Find where the given text appears and provide that cell's center as [x, y] coordinate. 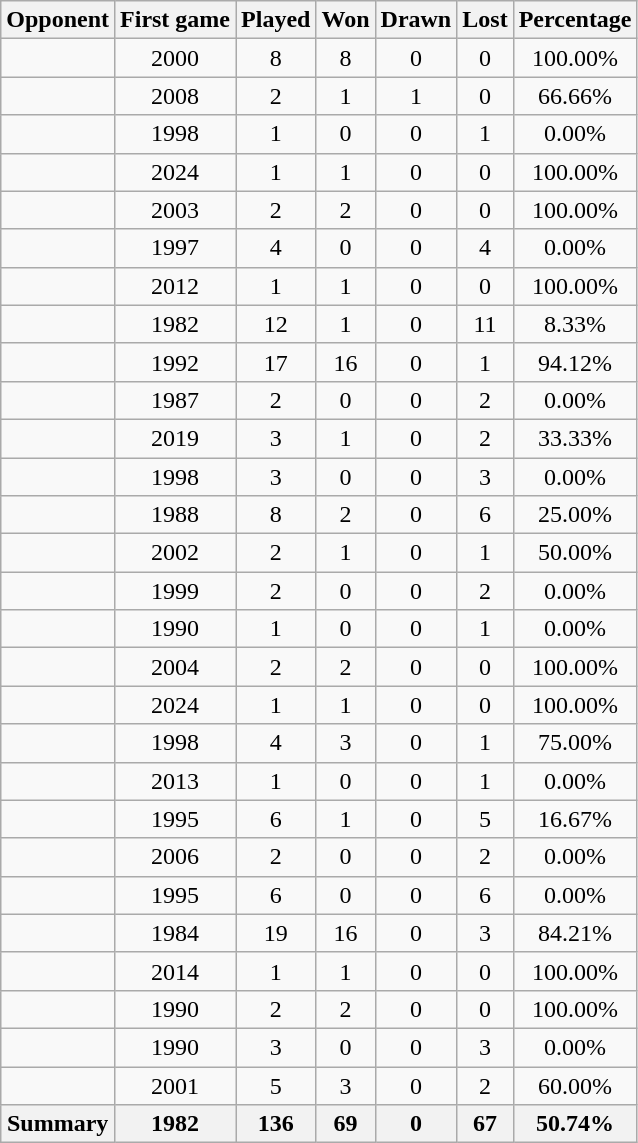
Won [346, 20]
Lost [485, 20]
1997 [176, 248]
2013 [176, 781]
50.00% [575, 553]
Played [276, 20]
First game [176, 20]
60.00% [575, 1085]
12 [276, 324]
2014 [176, 971]
75.00% [575, 743]
Summary [58, 1124]
Opponent [58, 20]
2006 [176, 857]
Drawn [416, 20]
1987 [176, 400]
2012 [176, 286]
33.33% [575, 438]
11 [485, 324]
1999 [176, 591]
50.74% [575, 1124]
2008 [176, 96]
19 [276, 933]
17 [276, 362]
94.12% [575, 362]
Percentage [575, 20]
84.21% [575, 933]
67 [485, 1124]
16.67% [575, 819]
2003 [176, 210]
136 [276, 1124]
2001 [176, 1085]
2019 [176, 438]
66.66% [575, 96]
1984 [176, 933]
2002 [176, 553]
1992 [176, 362]
8.33% [575, 324]
2004 [176, 667]
1988 [176, 515]
69 [346, 1124]
25.00% [575, 515]
2000 [176, 58]
